From the cell containing the given text, extract its center point as (X, Y) coordinate. 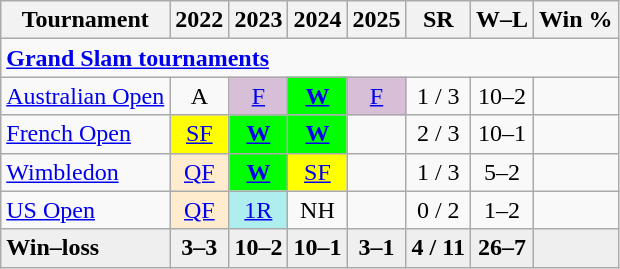
2022 (200, 20)
2023 (258, 20)
Australian Open (86, 96)
NH (318, 210)
5–2 (502, 172)
1–2 (502, 210)
2 / 3 (438, 134)
Win–loss (86, 248)
W–L (502, 20)
2024 (318, 20)
US Open (86, 210)
Win % (576, 20)
0 / 2 (438, 210)
4 / 11 (438, 248)
French Open (86, 134)
26–7 (502, 248)
Tournament (86, 20)
1R (258, 210)
Grand Slam tournaments (310, 58)
3–3 (200, 248)
2025 (376, 20)
3–1 (376, 248)
A (200, 96)
Wimbledon (86, 172)
SR (438, 20)
